Output the (x, y) coordinate of the center of the cell containing the given text.  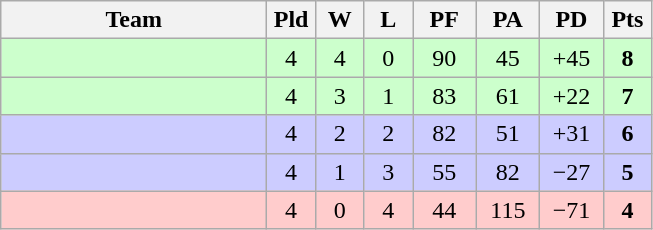
+31 (572, 134)
PA (508, 20)
6 (628, 134)
L (388, 20)
90 (444, 58)
PD (572, 20)
Pld (292, 20)
115 (508, 210)
W (340, 20)
Team (134, 20)
45 (508, 58)
PF (444, 20)
+22 (572, 96)
7 (628, 96)
+45 (572, 58)
−27 (572, 172)
55 (444, 172)
51 (508, 134)
5 (628, 172)
−71 (572, 210)
8 (628, 58)
83 (444, 96)
61 (508, 96)
44 (444, 210)
Pts (628, 20)
